Determine the [x, y] coordinate at the center of the cell enclosing the given text.  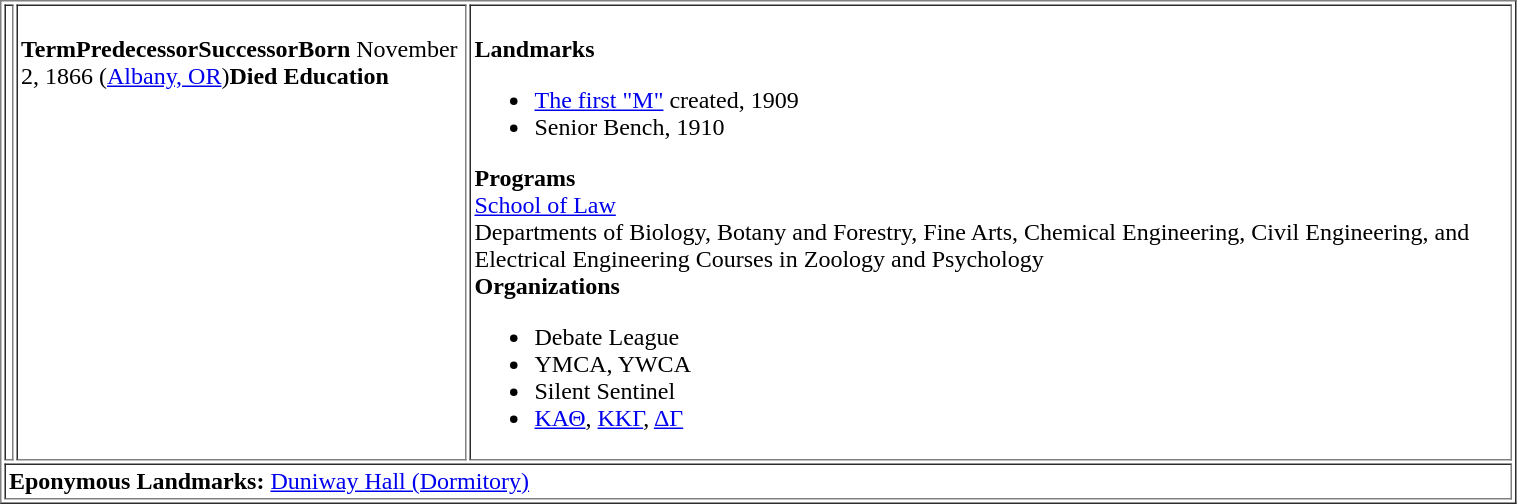
TermPredecessorSuccessorBorn November 2, 1866 (Albany, OR)Died Education [242, 232]
Eponymous Landmarks: Duniway Hall (Dormitory) [758, 482]
